Provide the (X, Y) coordinate of the cell's center where the given text is located.  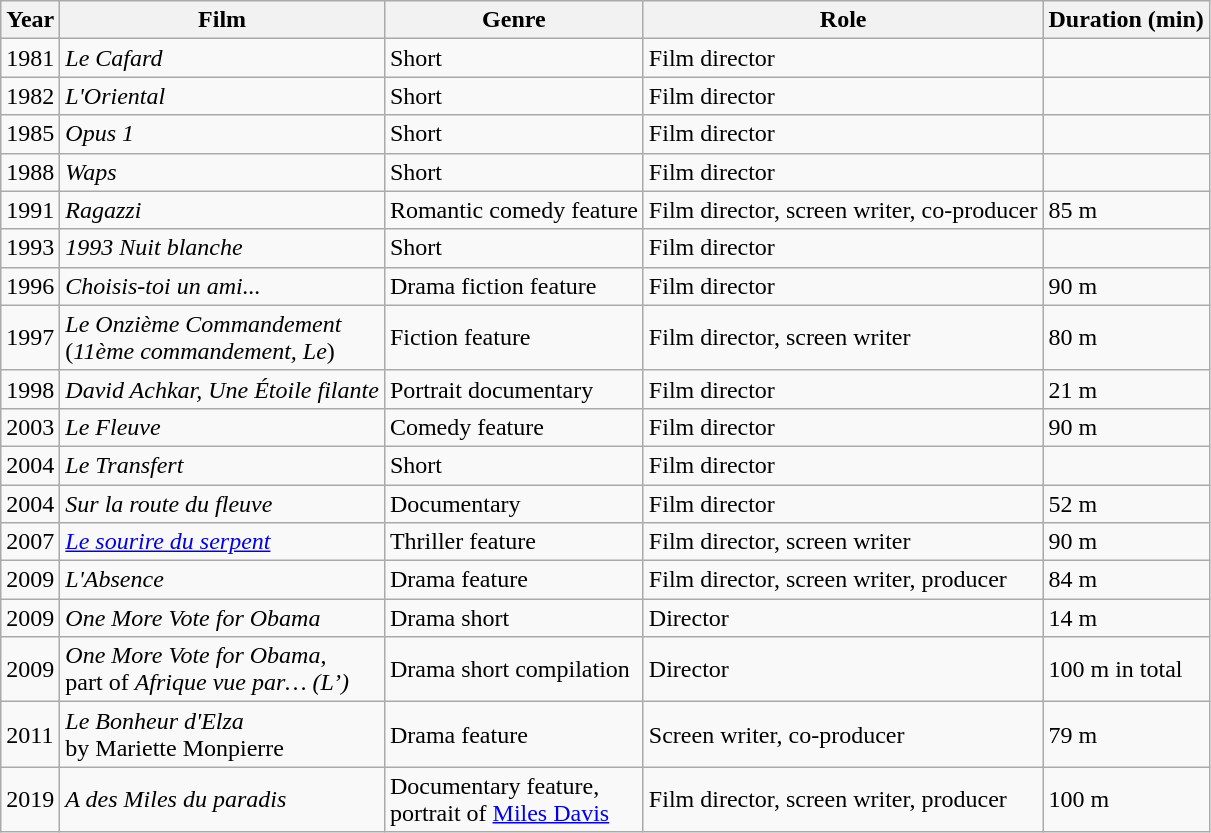
Portrait documentary (514, 389)
Opus 1 (222, 134)
21 m (1126, 389)
2011 (30, 734)
1993 (30, 248)
1997 (30, 338)
2007 (30, 542)
Waps (222, 172)
L'Absence (222, 580)
Drama fiction feature (514, 286)
Year (30, 20)
Romantic comedy feature (514, 210)
Role (843, 20)
Screen writer, co-producer (843, 734)
80 m (1126, 338)
1981 (30, 58)
Choisis-toi un ami... (222, 286)
One More Vote for Obama (222, 618)
Le Onzième Commandement(11ème commandement, Le) (222, 338)
Le Fleuve (222, 427)
Drama short compilation (514, 670)
52 m (1126, 503)
Film director, screen writer, co-producer (843, 210)
David Achkar, Une Étoile filante (222, 389)
100 m (1126, 800)
1982 (30, 96)
Documentary feature,portrait of Miles Davis (514, 800)
1991 (30, 210)
Le Cafard (222, 58)
Documentary (514, 503)
1993 Nuit blanche (222, 248)
Le Bonheur d'Elza by Mariette Monpierre (222, 734)
Ragazzi (222, 210)
1998 (30, 389)
One More Vote for Obama,part of Afrique vue par… (L’) (222, 670)
A des Miles du paradis (222, 800)
100 m in total (1126, 670)
2003 (30, 427)
Thriller feature (514, 542)
Drama short (514, 618)
Duration (min) (1126, 20)
Comedy feature (514, 427)
84 m (1126, 580)
L'Oriental (222, 96)
Film (222, 20)
Sur la route du fleuve (222, 503)
85 m (1126, 210)
Le sourire du serpent (222, 542)
14 m (1126, 618)
1996 (30, 286)
79 m (1126, 734)
Genre (514, 20)
1988 (30, 172)
Le Transfert (222, 465)
2019 (30, 800)
Fiction feature (514, 338)
1985 (30, 134)
